Extract the [x, y] coordinate from the center of the cell holding the provided text.  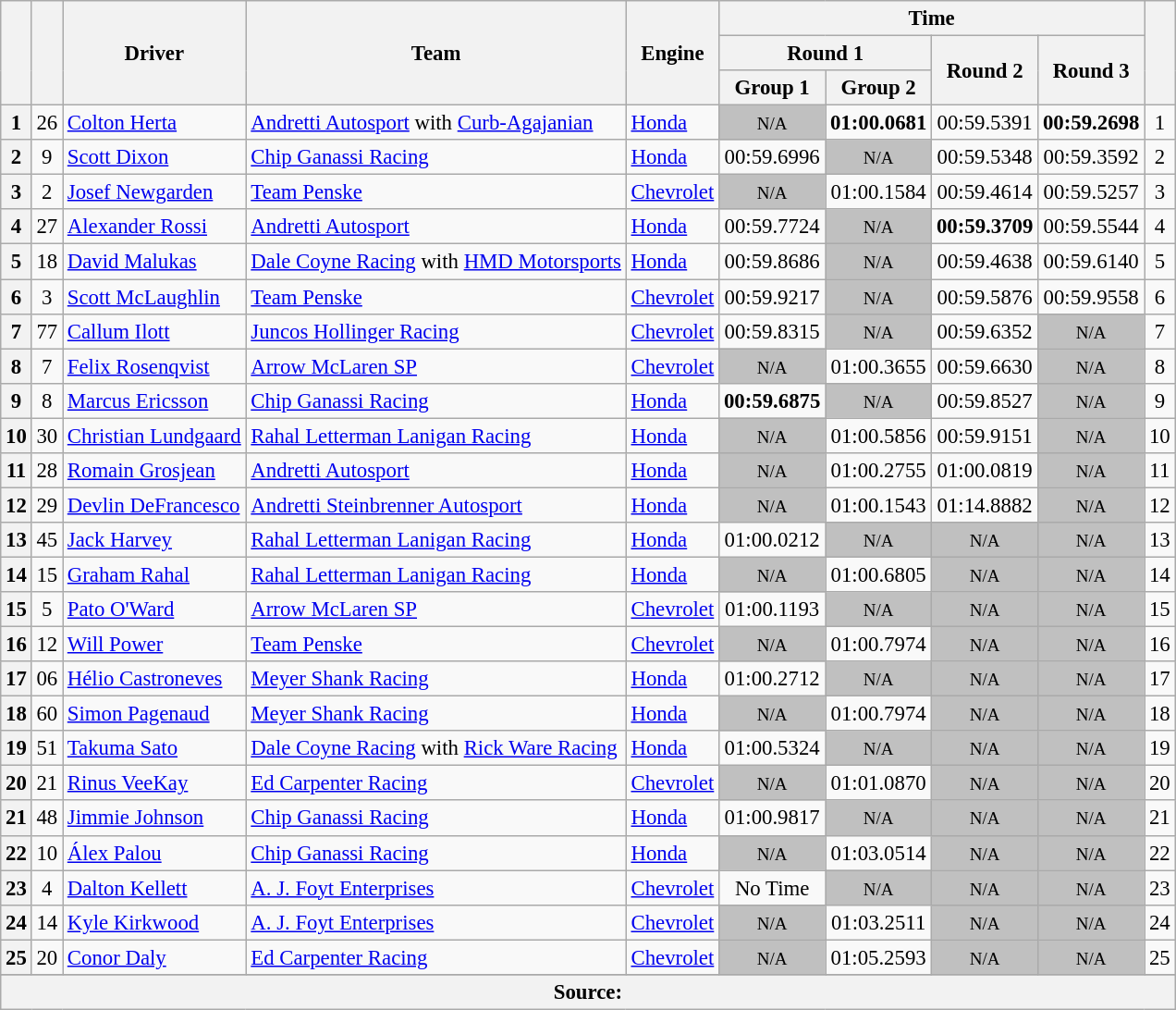
Andretti Autosport with Curb-Agajanian [436, 123]
Dale Coyne Racing with HMD Motorsports [436, 262]
00:59.6630 [986, 366]
Juncos Hollinger Racing [436, 331]
26 [46, 123]
00:59.4614 [986, 192]
01:00.3655 [878, 366]
01:00.6805 [878, 574]
77 [46, 331]
00:59.9558 [1091, 297]
01:00.2755 [878, 471]
Group 2 [878, 88]
00:59.4638 [986, 262]
Driver [155, 54]
Dalton Kellett [155, 888]
Josef Newgarden [155, 192]
27 [46, 227]
00:59.6875 [773, 400]
Christian Lundgaard [155, 436]
01:01.0870 [878, 783]
Takuma Sato [155, 748]
Round 2 [986, 70]
01:00.1584 [878, 192]
01:14.8882 [986, 505]
Round 3 [1091, 70]
Jack Harvey [155, 540]
00:59.8315 [773, 331]
Team [436, 54]
30 [46, 436]
Andretti Steinbrenner Autosport [436, 505]
Time [932, 18]
00:59.9217 [773, 297]
Jimmie Johnson [155, 819]
00:59.9151 [986, 436]
Colton Herta [155, 123]
00:59.6352 [986, 331]
David Malukas [155, 262]
Callum Ilott [155, 331]
06 [46, 679]
00:59.5391 [986, 123]
00:59.7724 [773, 227]
00:59.6996 [773, 157]
Alexander Rossi [155, 227]
Felix Rosenqvist [155, 366]
Álex Palou [155, 853]
Simon Pagenaud [155, 714]
00:59.8527 [986, 400]
Kyle Kirkwood [155, 922]
Group 1 [773, 88]
60 [46, 714]
Round 1 [826, 54]
01:00.1543 [878, 505]
01:00.5324 [773, 748]
Will Power [155, 645]
00:59.3709 [986, 227]
01:00.0212 [773, 540]
00:59.5876 [986, 297]
Scott Dixon [155, 157]
Source: [588, 992]
Graham Rahal [155, 574]
No Time [773, 888]
01:00.5856 [878, 436]
Engine [672, 54]
Marcus Ericsson [155, 400]
01:00.1193 [773, 610]
00:59.6140 [1091, 262]
Scott McLaughlin [155, 297]
45 [46, 540]
00:59.8686 [773, 262]
Pato O'Ward [155, 610]
01:00.0819 [986, 471]
00:59.5257 [1091, 192]
51 [46, 748]
29 [46, 505]
00:59.5348 [986, 157]
00:59.2698 [1091, 123]
Devlin DeFrancesco [155, 505]
00:59.5544 [1091, 227]
Dale Coyne Racing with Rick Ware Racing [436, 748]
Rinus VeeKay [155, 783]
48 [46, 819]
01:05.2593 [878, 957]
01:00.2712 [773, 679]
Hélio Castroneves [155, 679]
00:59.3592 [1091, 157]
01:00.0681 [878, 123]
01:03.0514 [878, 853]
Conor Daly [155, 957]
01:00.9817 [773, 819]
28 [46, 471]
01:03.2511 [878, 922]
Romain Grosjean [155, 471]
